Scan for the cell matching the given text and deliver its (X, Y) coordinate at center. 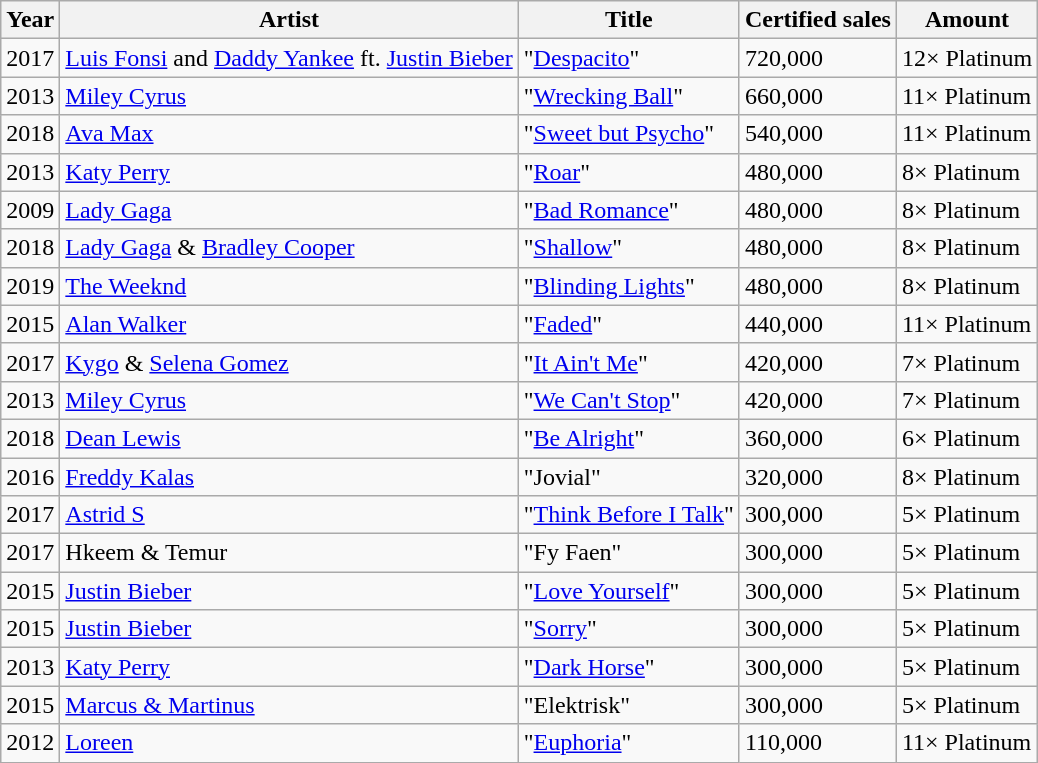
Lady Gaga (289, 210)
Year (30, 20)
"Love Yourself" (628, 591)
2012 (30, 743)
"Elektrisk" (628, 705)
6× Platinum (966, 438)
Alan Walker (289, 324)
"It Ain't Me" (628, 362)
Dean Lewis (289, 438)
660,000 (818, 96)
540,000 (818, 134)
Loreen (289, 743)
Freddy Kalas (289, 477)
"Bad Romance" (628, 210)
720,000 (818, 58)
"Think Before I Talk" (628, 515)
"Faded" (628, 324)
Amount (966, 20)
"Shallow" (628, 248)
Ava Max (289, 134)
440,000 (818, 324)
Marcus & Martinus (289, 705)
"Be Alright" (628, 438)
"Roar" (628, 172)
"Sorry" (628, 629)
110,000 (818, 743)
"Blinding Lights" (628, 286)
Artist (289, 20)
"Dark Horse" (628, 667)
2009 (30, 210)
"Sweet but Psycho" (628, 134)
2019 (30, 286)
The Weeknd (289, 286)
"Jovial" (628, 477)
"Fy Faen" (628, 553)
Kygo & Selena Gomez (289, 362)
12× Platinum (966, 58)
Luis Fonsi and Daddy Yankee ft. Justin Bieber (289, 58)
Astrid S (289, 515)
"We Can't Stop" (628, 400)
Lady Gaga & Bradley Cooper (289, 248)
Hkeem & Temur (289, 553)
Certified sales (818, 20)
"Euphoria" (628, 743)
2016 (30, 477)
360,000 (818, 438)
"Despacito" (628, 58)
"Wrecking Ball" (628, 96)
Title (628, 20)
320,000 (818, 477)
